From the cell containing the given text, extract its center point as (x, y) coordinate. 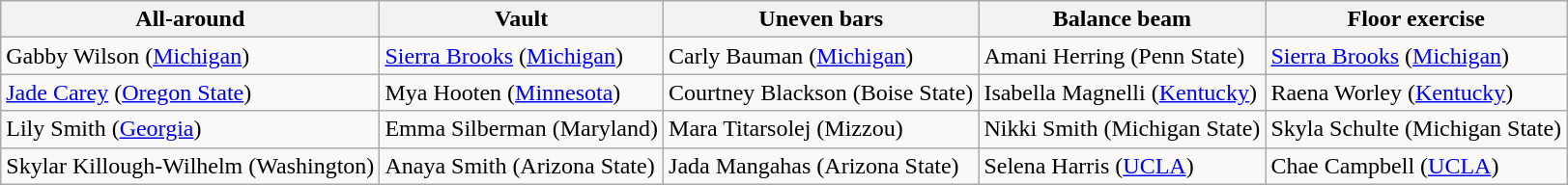
Lily Smith (Georgia) (190, 129)
Raena Worley (Kentucky) (1416, 92)
Jada Mangahas (Arizona State) (821, 166)
Vault (522, 19)
Selena Harris (UCLA) (1123, 166)
Isabella Magnelli (Kentucky) (1123, 92)
Floor exercise (1416, 19)
All-around (190, 19)
Amani Herring (Penn State) (1123, 56)
Skyla Schulte (Michigan State) (1416, 129)
Mara Titarsolej (Mizzou) (821, 129)
Carly Bauman (Michigan) (821, 56)
Balance beam (1123, 19)
Mya Hooten (Minnesota) (522, 92)
Emma Silberman (Maryland) (522, 129)
Gabby Wilson (Michigan) (190, 56)
Jade Carey (Oregon State) (190, 92)
Uneven bars (821, 19)
Nikki Smith (Michigan State) (1123, 129)
Skylar Killough-Wilhelm (Washington) (190, 166)
Anaya Smith (Arizona State) (522, 166)
Courtney Blackson (Boise State) (821, 92)
Chae Campbell (UCLA) (1416, 166)
